Determine the (x, y) coordinate at the center of the cell enclosing the given text.  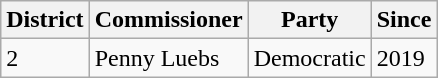
2019 (404, 58)
Penny Luebs (168, 58)
District (45, 20)
Since (404, 20)
2 (45, 58)
Commissioner (168, 20)
Democratic (310, 58)
Party (310, 20)
